Determine the (x, y) coordinate at the center of the cell enclosing the given text.  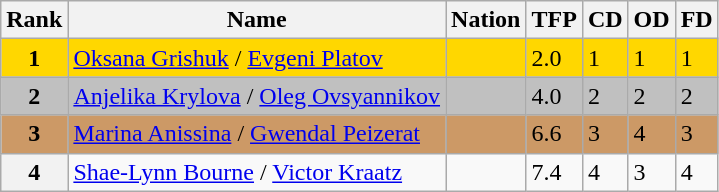
4.0 (554, 96)
Rank (34, 20)
Name (257, 20)
2.0 (554, 58)
Anjelika Krylova / Oleg Ovsyannikov (257, 96)
6.6 (554, 134)
Oksana Grishuk / Evgeni Platov (257, 58)
CD (605, 20)
OD (652, 20)
TFP (554, 20)
Marina Anissina / Gwendal Peizerat (257, 134)
Nation (486, 20)
Shae-Lynn Bourne / Victor Kraatz (257, 172)
FD (696, 20)
7.4 (554, 172)
